From the cell containing the given text, extract its center point as (x, y) coordinate. 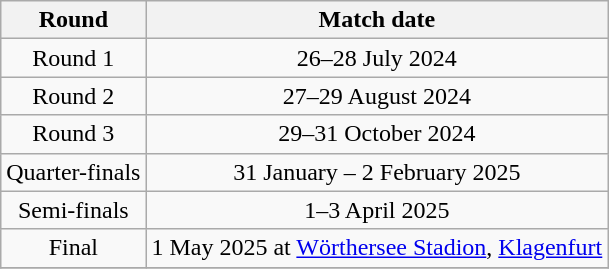
Quarter-finals (74, 172)
Final (74, 248)
Round 3 (74, 134)
26–28 July 2024 (377, 58)
Semi-finals (74, 210)
Match date (377, 20)
27–29 August 2024 (377, 96)
1–3 April 2025 (377, 210)
Round 1 (74, 58)
Round (74, 20)
31 January – 2 February 2025 (377, 172)
1 May 2025 at Wörthersee Stadion, Klagenfurt (377, 248)
29–31 October 2024 (377, 134)
Round 2 (74, 96)
